From the cell containing the given text, extract its center point as [X, Y] coordinate. 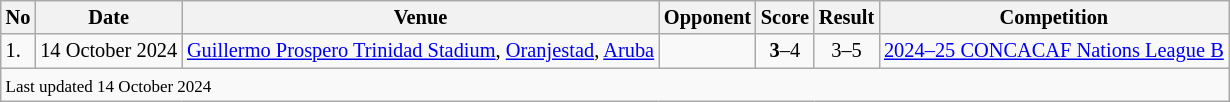
14 October 2024 [108, 51]
Opponent [708, 17]
Venue [420, 17]
No [18, 17]
Score [785, 17]
3–5 [846, 51]
2024–25 CONCACAF Nations League B [1054, 51]
Result [846, 17]
Date [108, 17]
Last updated 14 October 2024 [615, 85]
Guillermo Prospero Trinidad Stadium, Oranjestad, Aruba [420, 51]
3–4 [785, 51]
1. [18, 51]
Competition [1054, 17]
